Find where the given text appears and provide that cell's center as (X, Y) coordinate. 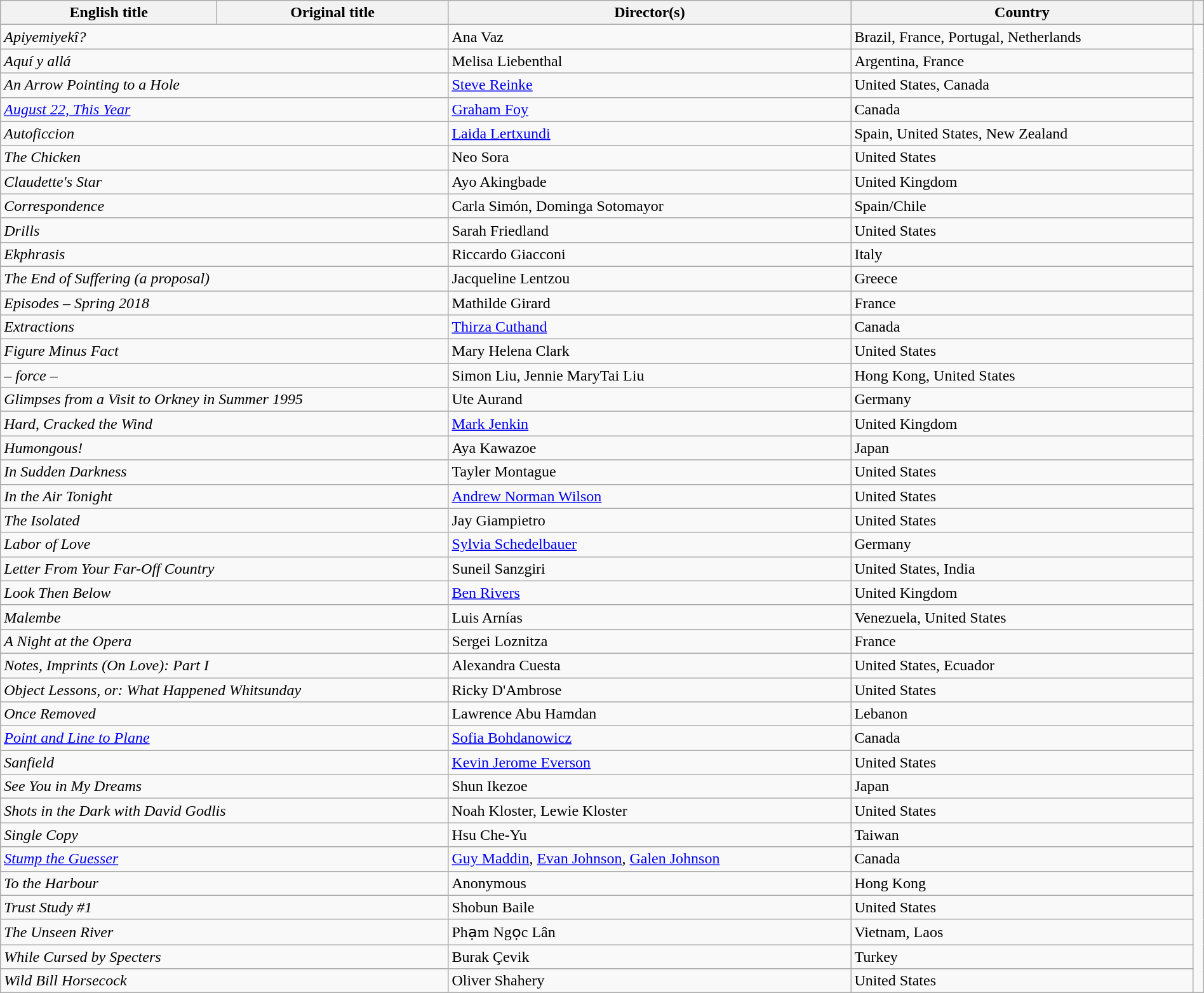
Episodes – Spring 2018 (225, 303)
Sofia Bohdanowicz (650, 738)
Malembe (225, 617)
Shun Ikezoe (650, 787)
Hsu Che-Yu (650, 835)
– force – (225, 375)
Spain, United States, New Zealand (1022, 133)
August 22, This Year (225, 109)
Turkey (1022, 957)
Luis Arnías (650, 617)
Vietnam, Laos (1022, 932)
Sylvia Schedelbauer (650, 544)
Ute Aurand (650, 400)
Letter From Your Far-Off Country (225, 569)
Director(s) (650, 13)
Burak Çevik (650, 957)
Point and Line to Plane (225, 738)
Ben Rivers (650, 593)
Aquí y allá (225, 61)
Jacqueline Lentzou (650, 278)
Mark Jenkin (650, 424)
Hong Kong (1022, 883)
In the Air Tonight (225, 496)
Suneil Sanzgiri (650, 569)
Italy (1022, 254)
While Cursed by Specters (225, 957)
Shobun Baile (650, 907)
Stump the Guesser (225, 859)
Sanfield (225, 762)
In Sudden Darkness (225, 472)
Kevin Jerome Everson (650, 762)
United States, Canada (1022, 85)
Spain/Chile (1022, 206)
Brazil, France, Portugal, Netherlands (1022, 37)
Hard, Cracked the Wind (225, 424)
Tayler Montague (650, 472)
Thirza Cuthand (650, 327)
The End of Suffering (a proposal) (225, 278)
Mathilde Girard (650, 303)
Jay Giampietro (650, 520)
Guy Maddin, Evan Johnson, Galen Johnson (650, 859)
Trust Study #1 (225, 907)
Shots in the Dark with David Godlis (225, 811)
Apiyemiyekî? (225, 37)
Figure Minus Fact (225, 351)
Taiwan (1022, 835)
An Arrow Pointing to a Hole (225, 85)
Lawrence Abu Hamdan (650, 714)
Phạm Ngọc Lân (650, 932)
Original title (332, 13)
Greece (1022, 278)
The Chicken (225, 158)
See You in My Dreams (225, 787)
The Isolated (225, 520)
Alexandra Cuesta (650, 665)
Melisa Liebenthal (650, 61)
Sarah Friedland (650, 230)
Mary Helena Clark (650, 351)
Carla Simón, Dominga Sotomayor (650, 206)
Glimpses from a Visit to Orkney in Summer 1995 (225, 400)
Hong Kong, United States (1022, 375)
To the Harbour (225, 883)
Aya Kawazoe (650, 448)
The Unseen River (225, 932)
A Night at the Opera (225, 641)
Argentina, France (1022, 61)
Labor of Love (225, 544)
Wild Bill Horsecock (225, 981)
Neo Sora (650, 158)
Object Lessons, or: What Happened Whitsunday (225, 689)
Lebanon (1022, 714)
Once Removed (225, 714)
Notes, Imprints (On Love): Part I (225, 665)
Noah Kloster, Lewie Kloster (650, 811)
Single Copy (225, 835)
Riccardo Giacconi (650, 254)
Graham Foy (650, 109)
Ricky D'Ambrose (650, 689)
Venezuela, United States (1022, 617)
Autoficcion (225, 133)
Extractions (225, 327)
Look Then Below (225, 593)
United States, India (1022, 569)
Laida Lertxundi (650, 133)
Drills (225, 230)
English title (109, 13)
Andrew Norman Wilson (650, 496)
Humongous! (225, 448)
Oliver Shahery (650, 981)
Sergei Loznitza (650, 641)
Anonymous (650, 883)
Ekphrasis (225, 254)
Ayo Akingbade (650, 182)
United States, Ecuador (1022, 665)
Country (1022, 13)
Steve Reinke (650, 85)
Ana Vaz (650, 37)
Simon Liu, Jennie MaryTai Liu (650, 375)
Claudette's Star (225, 182)
Correspondence (225, 206)
